Return the [X, Y] coordinate for the center point of the cell that contains the specified text.  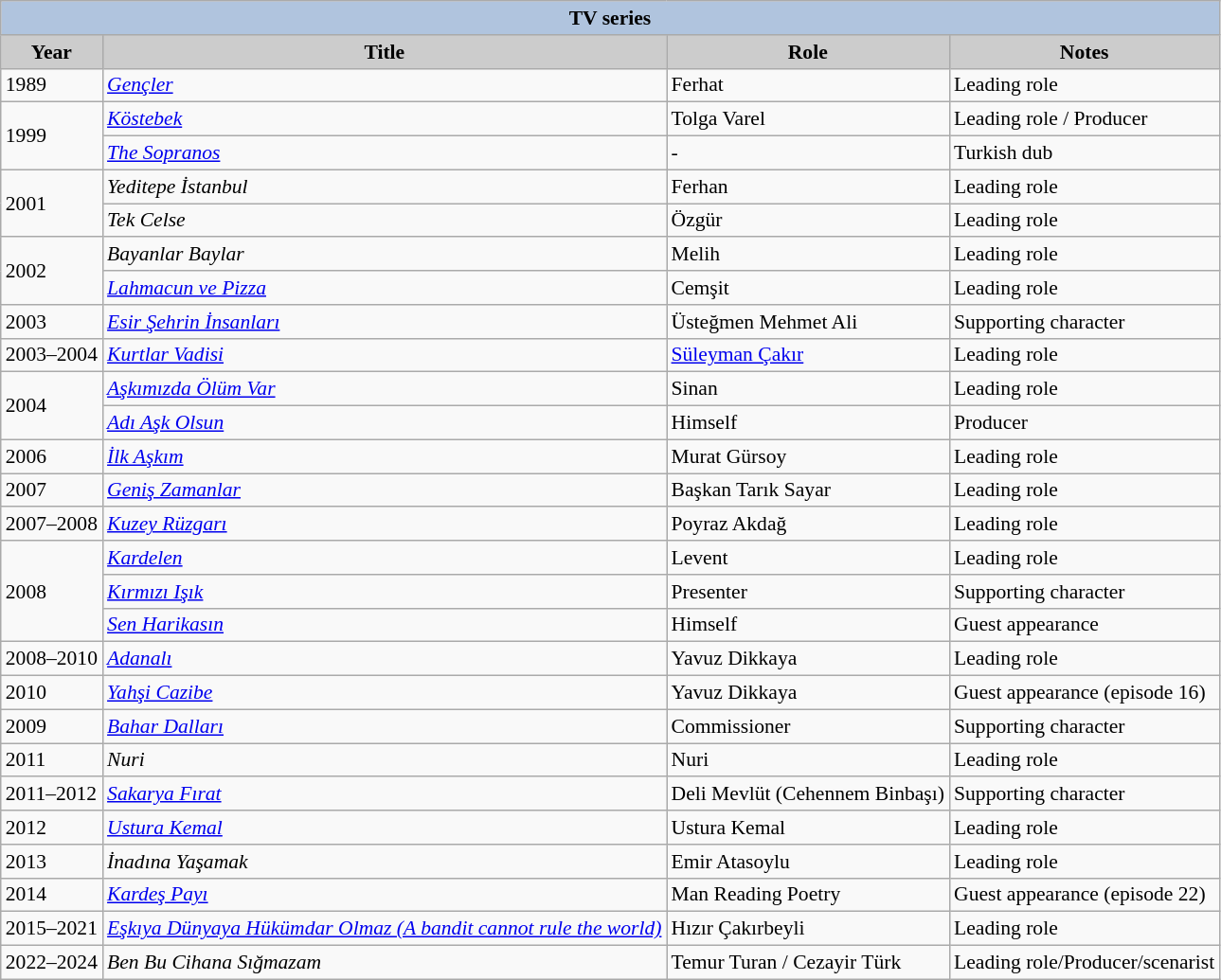
Presenter [808, 592]
Commissioner [808, 726]
Üsteğmen Mehmet Ali [808, 322]
Emir Atasoylu [808, 862]
Ferhat [808, 85]
TV series [610, 18]
Poyraz Akdağ [808, 525]
2014 [51, 895]
Guest appearance (episode 16) [1084, 693]
Yeditepe İstanbul [385, 187]
Lahmacun ve Pizza [385, 288]
2004 [51, 405]
Kuzey Rüzgarı [385, 525]
Adanalı [385, 659]
Başkan Tarık Sayar [808, 490]
Producer [1084, 423]
İlk Aşkım [385, 456]
1989 [51, 85]
Kırmızı Işık [385, 592]
Tek Celse [385, 221]
2002 [51, 271]
Süleyman Çakır [808, 355]
Sakarya Fırat [385, 794]
Man Reading Poetry [808, 895]
Temur Turan / Cezayir Türk [808, 963]
Kardelen [385, 558]
Hızır Çakırbeyli [808, 929]
Esir Şehrin İnsanları [385, 322]
1999 [51, 136]
Cemşit [808, 288]
Title [385, 52]
2010 [51, 693]
2015–2021 [51, 929]
2008 [51, 591]
Ferhan [808, 187]
Aşkımızda Ölüm Var [385, 389]
Year [51, 52]
2007–2008 [51, 525]
Leading role / Producer [1084, 119]
Bayanlar Baylar [385, 255]
Köstebek [385, 119]
Turkish dub [1084, 153]
2008–2010 [51, 659]
Murat Gürsoy [808, 456]
2003 [51, 322]
Bahar Dalları [385, 726]
2006 [51, 456]
Ben Bu Cihana Sığmazam [385, 963]
2012 [51, 828]
İnadına Yaşamak [385, 862]
2003–2004 [51, 355]
Sen Harikasın [385, 625]
Notes [1084, 52]
2007 [51, 490]
Kardeş Payı [385, 895]
Özgür [808, 221]
Sinan [808, 389]
2013 [51, 862]
Tolga Varel [808, 119]
Adı Aşk Olsun [385, 423]
2001 [51, 203]
2011 [51, 760]
2011–2012 [51, 794]
Gençler [385, 85]
Melih [808, 255]
Levent [808, 558]
Guest appearance [1084, 625]
Kurtlar Vadisi [385, 355]
Geniş Zamanlar [385, 490]
Eşkıya Dünyaya Hükümdar Olmaz (A bandit cannot rule the world) [385, 929]
Deli Mevlüt (Cehennem Binbaşı) [808, 794]
Leading role/Producer/scenarist [1084, 963]
2022–2024 [51, 963]
Guest appearance (episode 22) [1084, 895]
The Sopranos [385, 153]
- [808, 153]
Yahşi Cazibe [385, 693]
Role [808, 52]
2009 [51, 726]
